Provide the (x, y) coordinate of the cell's center where the given text is located.  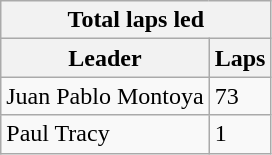
1 (240, 134)
Leader (105, 58)
Juan Pablo Montoya (105, 96)
Laps (240, 58)
73 (240, 96)
Total laps led (136, 20)
Paul Tracy (105, 134)
